Return the (x, y) coordinate for the center point of the cell that contains the specified text.  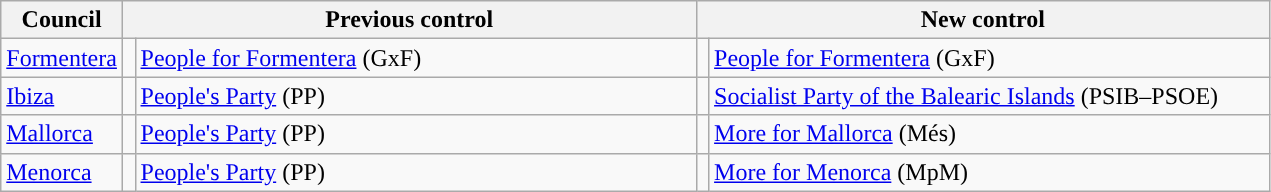
New control (983, 20)
Mallorca (62, 134)
Socialist Party of the Balearic Islands (PSIB–PSOE) (990, 96)
More for Menorca (MpM) (990, 172)
Formentera (62, 58)
Previous control (409, 20)
Ibiza (62, 96)
Menorca (62, 172)
More for Mallorca (Més) (990, 134)
Council (62, 20)
